Capture the cell that displays the provided text and extract its [x, y] central coordinate. 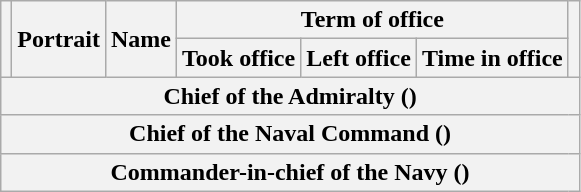
Commander-in-chief of the Navy () [290, 172]
Time in office [492, 58]
Took office [239, 58]
Term of office [373, 20]
Portrait [59, 39]
Chief of the Naval Command () [290, 134]
Name [140, 39]
Chief of the Admiralty () [290, 96]
Left office [359, 58]
